Capture the cell that displays the provided text and extract its (x, y) central coordinate. 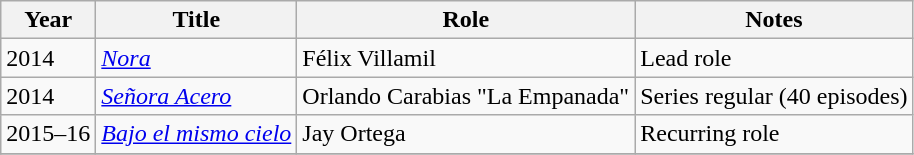
Year (48, 20)
Series regular (40 episodes) (774, 96)
Lead role (774, 58)
Role (466, 20)
2015–16 (48, 134)
Bajo el mismo cielo (196, 134)
Notes (774, 20)
Recurring role (774, 134)
Señora Acero (196, 96)
Nora (196, 58)
Title (196, 20)
Orlando Carabias "La Empanada" (466, 96)
Jay Ortega (466, 134)
Félix Villamil (466, 58)
